Locate the cell with the specified text and output its (x, y) center coordinate. 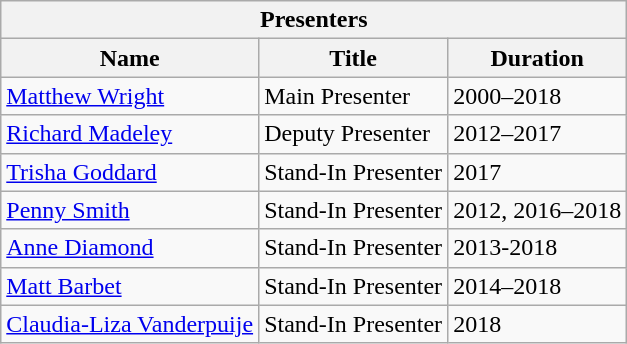
Trisha Goddard (130, 172)
2018 (538, 324)
Matt Barbet (130, 286)
Anne Diamond (130, 248)
2012–2017 (538, 134)
2012, 2016–2018 (538, 210)
Title (354, 58)
Claudia-Liza Vanderpuije (130, 324)
Penny Smith (130, 210)
Matthew Wright (130, 96)
2014–2018 (538, 286)
Deputy Presenter (354, 134)
Richard Madeley (130, 134)
Main Presenter (354, 96)
2013-2018 (538, 248)
2000–2018 (538, 96)
Duration (538, 58)
2017 (538, 172)
Name (130, 58)
Presenters (314, 20)
